Extract the (x, y) coordinate from the center of the cell holding the provided text.  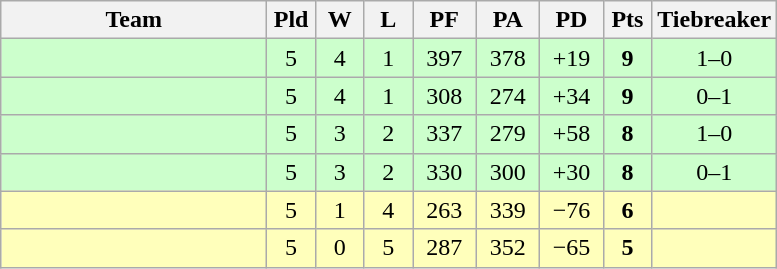
287 (444, 248)
+30 (572, 172)
PF (444, 20)
397 (444, 58)
0 (340, 248)
PA (508, 20)
+19 (572, 58)
+34 (572, 96)
279 (508, 134)
Pld (292, 20)
−76 (572, 210)
L (388, 20)
337 (444, 134)
330 (444, 172)
6 (628, 210)
−65 (572, 248)
308 (444, 96)
339 (508, 210)
300 (508, 172)
+58 (572, 134)
Tiebreaker (714, 20)
274 (508, 96)
Team (134, 20)
W (340, 20)
Pts (628, 20)
263 (444, 210)
378 (508, 58)
PD (572, 20)
352 (508, 248)
